Return the (x, y) coordinate for the center point of the cell that contains the specified text.  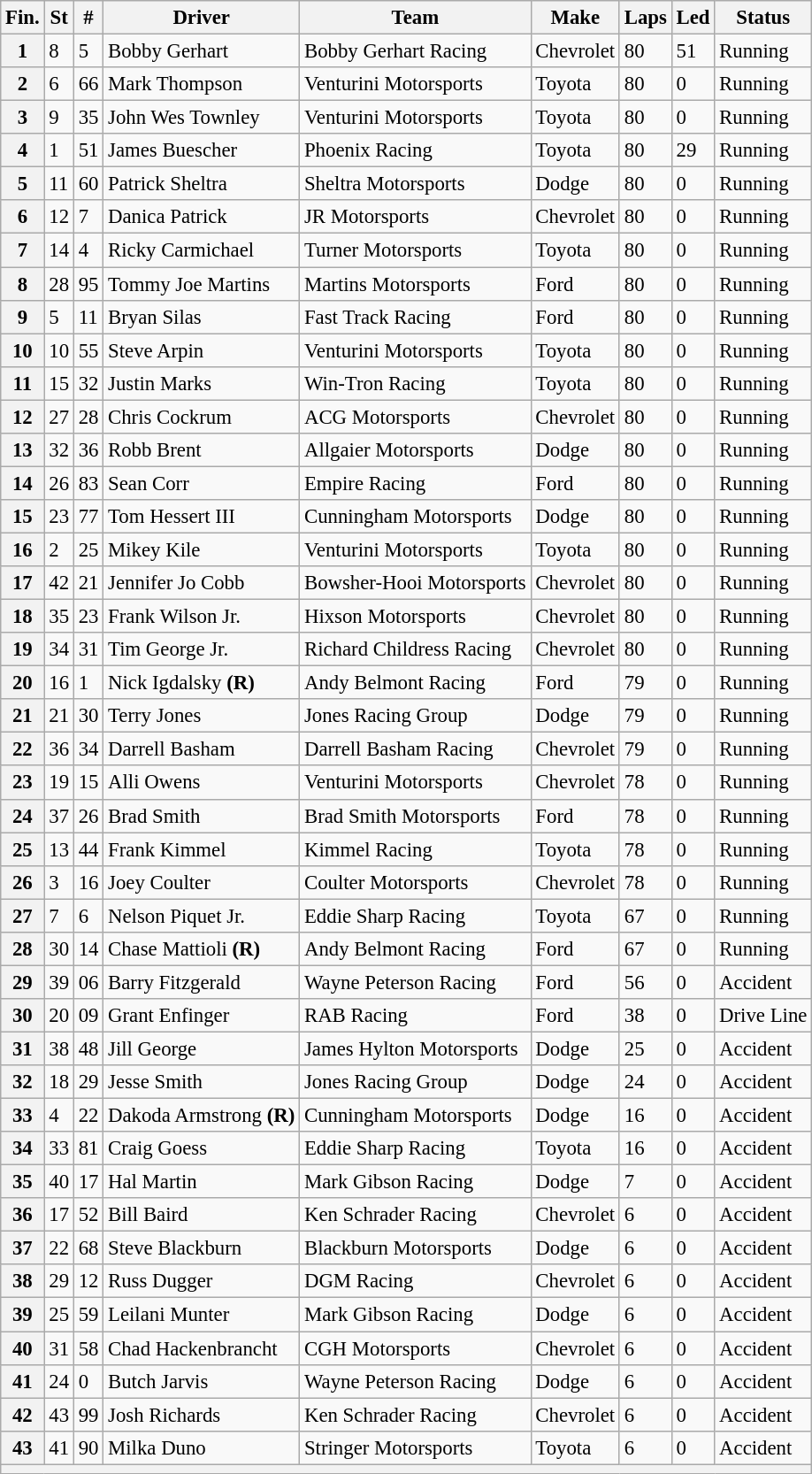
Status (763, 18)
Bobby Gerhart Racing (416, 51)
Mark Thompson (202, 84)
Kimmel Racing (416, 849)
06 (88, 982)
Driver (202, 18)
Alli Owens (202, 783)
Joey Coulter (202, 882)
Phoenix Racing (416, 150)
Josh Richards (202, 1415)
Hixson Motorsports (416, 617)
Sheltra Motorsports (416, 184)
55 (88, 350)
RAB Racing (416, 1016)
99 (88, 1415)
Hal Martin (202, 1182)
Frank Kimmel (202, 849)
Barry Fitzgerald (202, 982)
81 (88, 1148)
Robb Brent (202, 450)
Chris Cockrum (202, 417)
Team (416, 18)
Laps (646, 18)
Terry Jones (202, 716)
Bryan Silas (202, 317)
Bill Baird (202, 1215)
John Wes Townley (202, 118)
Fin. (23, 18)
Russ Dugger (202, 1282)
Danica Patrick (202, 217)
48 (88, 1048)
Ricky Carmichael (202, 250)
Leilani Munter (202, 1315)
44 (88, 849)
60 (88, 184)
Butch Jarvis (202, 1381)
Mikey Kile (202, 549)
# (88, 18)
83 (88, 483)
Brad Smith (202, 816)
Richard Childress Racing (416, 649)
Darrell Basham (202, 749)
Jesse Smith (202, 1082)
Fast Track Racing (416, 317)
58 (88, 1348)
Nick Igdalsky (R) (202, 683)
Empire Racing (416, 483)
ACG Motorsports (416, 417)
Patrick Sheltra (202, 184)
66 (88, 84)
James Buescher (202, 150)
09 (88, 1016)
Win-Tron Racing (416, 383)
Drive Line (763, 1016)
Stringer Motorsports (416, 1447)
DGM Racing (416, 1282)
Brad Smith Motorsports (416, 816)
Chad Hackenbrancht (202, 1348)
Jennifer Jo Cobb (202, 583)
JR Motorsports (416, 217)
68 (88, 1248)
Craig Goess (202, 1148)
Frank Wilson Jr. (202, 617)
56 (646, 982)
77 (88, 517)
59 (88, 1315)
Bowsher-Hooi Motorsports (416, 583)
Steve Arpin (202, 350)
95 (88, 284)
Turner Motorsports (416, 250)
Tim George Jr. (202, 649)
Milka Duno (202, 1447)
Martins Motorsports (416, 284)
Blackburn Motorsports (416, 1248)
Steve Blackburn (202, 1248)
Coulter Motorsports (416, 882)
St (58, 18)
90 (88, 1447)
Dakoda Armstrong (R) (202, 1116)
Tommy Joe Martins (202, 284)
Bobby Gerhart (202, 51)
Nelson Piquet Jr. (202, 916)
Sean Corr (202, 483)
Allgaier Motorsports (416, 450)
52 (88, 1215)
Led (693, 18)
Grant Enfinger (202, 1016)
Make (575, 18)
Darrell Basham Racing (416, 749)
Tom Hessert III (202, 517)
Jill George (202, 1048)
Chase Mattioli (R) (202, 949)
Justin Marks (202, 383)
CGH Motorsports (416, 1348)
James Hylton Motorsports (416, 1048)
